Scan for the cell matching the given text and deliver its (X, Y) coordinate at center. 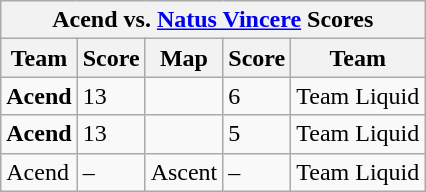
6 (257, 96)
Ascent (184, 172)
5 (257, 134)
Map (184, 58)
Acend vs. Natus Vincere Scores (213, 20)
